Detect which cell encompasses the target text, then output its [X, Y] center coordinate. 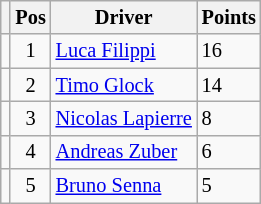
Luca Filippi [124, 51]
Nicolas Lapierre [124, 118]
Pos [30, 17]
Bruno Senna [124, 186]
3 [30, 118]
Points [229, 17]
2 [30, 85]
1 [30, 51]
14 [229, 85]
16 [229, 51]
Andreas Zuber [124, 152]
4 [30, 152]
Driver [124, 17]
Timo Glock [124, 85]
8 [229, 118]
6 [229, 152]
